Return [X, Y] of the center of cell containing provided text 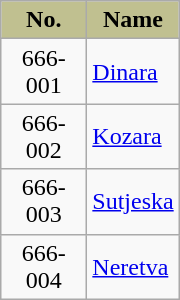
666-004 [44, 266]
Neretva [133, 266]
666-002 [44, 136]
666-003 [44, 202]
Name [133, 20]
666-001 [44, 72]
Sutjeska [133, 202]
Dinara [133, 72]
Kozara [133, 136]
No. [44, 20]
